Capture the cell that displays the provided text and extract its (X, Y) central coordinate. 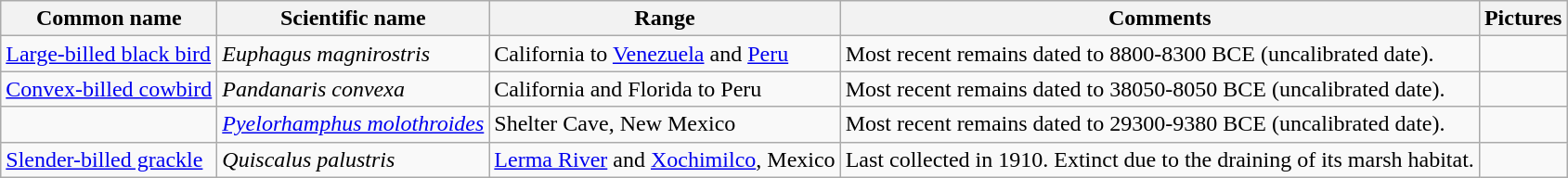
Quiscalus palustris (353, 159)
Shelter Cave, New Mexico (665, 124)
Most recent remains dated to 38050-8050 BCE (uncalibrated date). (1160, 89)
Comments (1160, 19)
Pictures (1523, 19)
Euphagus magnirostris (353, 54)
Most recent remains dated to 8800-8300 BCE (uncalibrated date). (1160, 54)
California and Florida to Peru (665, 89)
Lerma River and Xochimilco, Mexico (665, 159)
Pyelorhamphus molothroides (353, 124)
Common name (110, 19)
Large-billed black bird (110, 54)
Scientific name (353, 19)
Pandanaris convexa (353, 89)
Last collected in 1910. Extinct due to the draining of its marsh habitat. (1160, 159)
California to Venezuela and Peru (665, 54)
Convex-billed cowbird (110, 89)
Range (665, 19)
Slender-billed grackle (110, 159)
Most recent remains dated to 29300-9380 BCE (uncalibrated date). (1160, 124)
